Scan for the cell matching the given text and deliver its [x, y] coordinate at center. 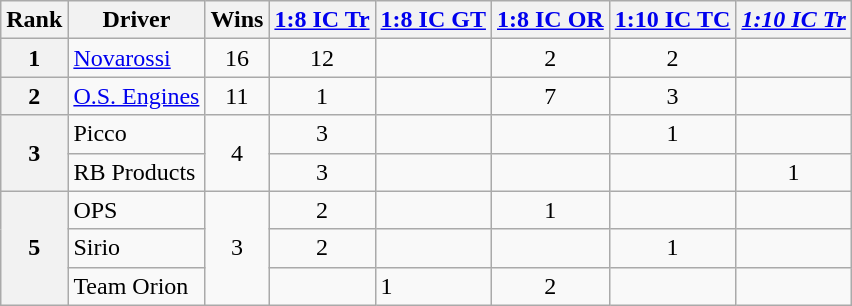
RB Products [136, 172]
1:8 IC OR [550, 20]
Picco [136, 134]
Rank [34, 20]
12 [322, 58]
1:8 IC GT [433, 20]
7 [550, 96]
16 [237, 58]
1:8 IC Tr [322, 20]
5 [34, 248]
1:10 IC Tr [794, 20]
11 [237, 96]
Wins [237, 20]
OPS [136, 210]
4 [237, 153]
Driver [136, 20]
1:10 IC TC [672, 20]
Sirio [136, 248]
Team Orion [136, 286]
Novarossi [136, 58]
O.S. Engines [136, 96]
